Return the (X, Y) coordinate for the center point of the cell that contains the specified text.  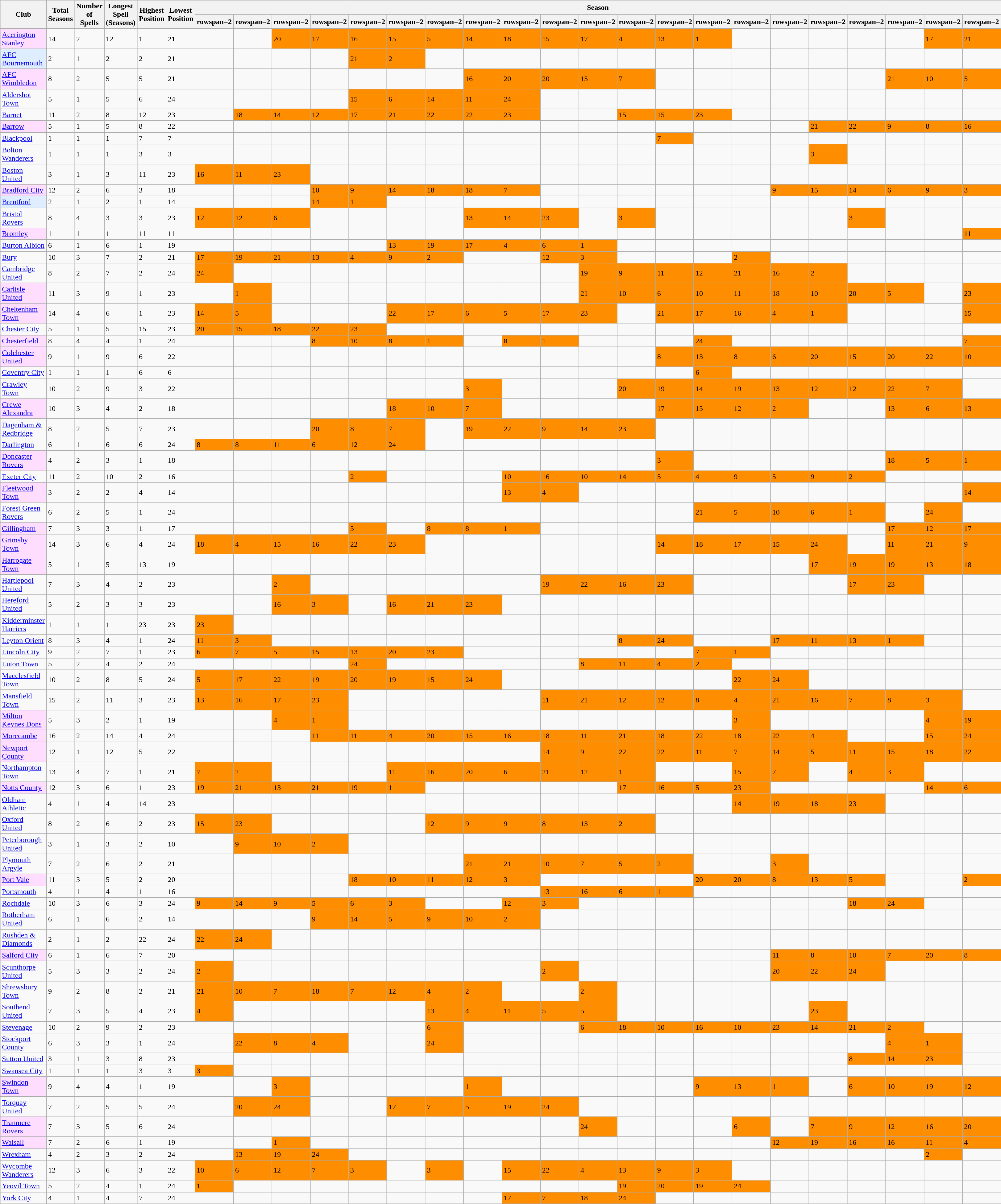
Port Vale (23, 880)
Brentford (23, 202)
Portsmouth (23, 892)
Aldershot Town (23, 99)
Wycombe Wanderers (23, 1170)
Club (23, 14)
AFC Wimbledon (23, 79)
Highest Position (152, 14)
Bury (23, 257)
York City (23, 1198)
Season (598, 7)
Scunthorpe United (23, 971)
Stevenage (23, 1027)
Coventry City (23, 373)
Barnet (23, 115)
Macclesfield Town (23, 680)
Shrewsbury Town (23, 991)
Carlisle United (23, 293)
Rochdale (23, 903)
Swindon Town (23, 1086)
Doncaster Rovers (23, 460)
Notts County (23, 788)
Oxford United (23, 824)
Darlington (23, 445)
Dagenham & Redbridge (23, 429)
Oldham Athletic (23, 804)
AFC Bournemouth (23, 59)
Morecambe (23, 736)
Peterborough United (23, 844)
Crawley Town (23, 389)
Boston United (23, 174)
Yeovil Town (23, 1186)
Chester City (23, 329)
Crewe Alexandra (23, 408)
Chesterfield (23, 341)
Colchester United (23, 357)
Harrogate Town (23, 565)
Longest Spell (Seasons) (121, 14)
Bristol Rovers (23, 218)
Rushden & Diamonds (23, 939)
Milton Keynes Dons (23, 720)
Northampton Town (23, 772)
Bromley (23, 234)
Cambridge United (23, 273)
Blackpool (23, 138)
Lincoln City (23, 652)
Torquay United (23, 1107)
Salford City (23, 955)
Hartlepool United (23, 584)
Kidderminster Harriers (23, 624)
Tranmere Rovers (23, 1127)
Luton Town (23, 664)
Exeter City (23, 477)
Newport County (23, 751)
Total Seasons (60, 14)
Southend United (23, 1011)
Sutton United (23, 1059)
Lowest Position (181, 14)
Mansfield Town (23, 700)
Barrow (23, 126)
Burton Albion (23, 246)
Hereford United (23, 605)
Accrington Stanley (23, 39)
Rotherham United (23, 919)
Gillingham (23, 528)
Fleetwood Town (23, 492)
Grimsby Town (23, 544)
Leyton Orient (23, 640)
Swansea City (23, 1071)
Number of Spells (89, 14)
Bradford City (23, 190)
Bolton Wanderers (23, 154)
Forest Green Rovers (23, 513)
Wrexham (23, 1154)
Cheltenham Town (23, 313)
Walsall (23, 1143)
Stockport County (23, 1043)
Plymouth Argyle (23, 864)
